Pinpoint the cell where the given text exists, returning its (X, Y) midpoint coordinate. 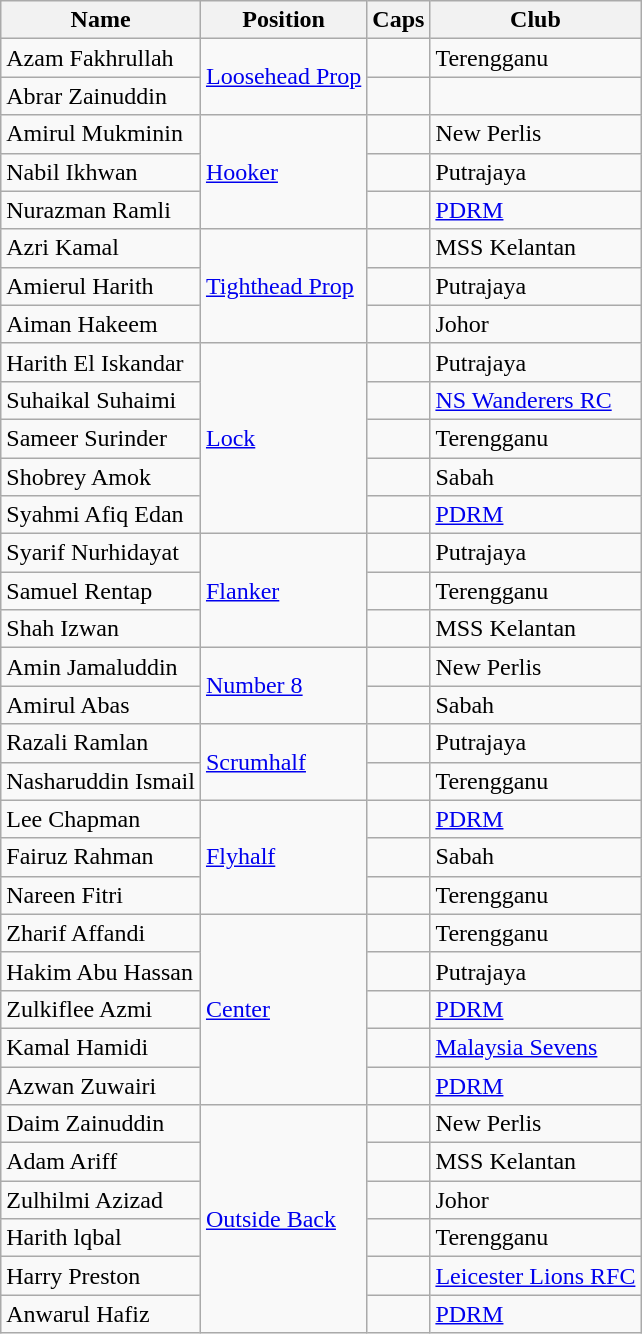
Club (536, 20)
Syarif Nurhidayat (101, 553)
Nasharuddin Ismail (101, 781)
Flyhalf (283, 857)
Shobrey Amok (101, 477)
Razali Ramlan (101, 743)
Lee Chapman (101, 819)
Shah Izwan (101, 629)
Abrar Zainuddin (101, 96)
Amierul Harith (101, 286)
Scrumhalf (283, 762)
Aiman Hakeem (101, 324)
Lock (283, 438)
Position (283, 20)
Syahmi Afiq Edan (101, 515)
Caps (398, 20)
Azam Fakhrullah (101, 58)
Nurazman Ramli (101, 210)
Nareen Fitri (101, 895)
Amin Jamaluddin (101, 667)
Leicester Lions RFC (536, 1276)
Outside Back (283, 1219)
Harith lqbal (101, 1238)
Name (101, 20)
Hakim Abu Hassan (101, 971)
Zharif Affandi (101, 933)
Loosehead Prop (283, 77)
Amirul Mukminin (101, 134)
Adam Ariff (101, 1162)
Sameer Surinder (101, 438)
Tighthead Prop (283, 286)
Kamal Hamidi (101, 1047)
Fairuz Rahman (101, 857)
NS Wanderers RC (536, 400)
Zulhilmi Azizad (101, 1200)
Harry Preston (101, 1276)
Amirul Abas (101, 705)
Nabil Ikhwan (101, 172)
Number 8 (283, 686)
Zulkiflee Azmi (101, 1009)
Azwan Zuwairi (101, 1085)
Azri Kamal (101, 248)
Suhaikal Suhaimi (101, 400)
Malaysia Sevens (536, 1047)
Hooker (283, 172)
Daim Zainuddin (101, 1124)
Center (283, 1009)
Samuel Rentap (101, 591)
Flanker (283, 591)
Harith El Iskandar (101, 362)
Anwarul Hafiz (101, 1314)
